Determine the [x, y] coordinate at the center of the cell enclosing the given text.  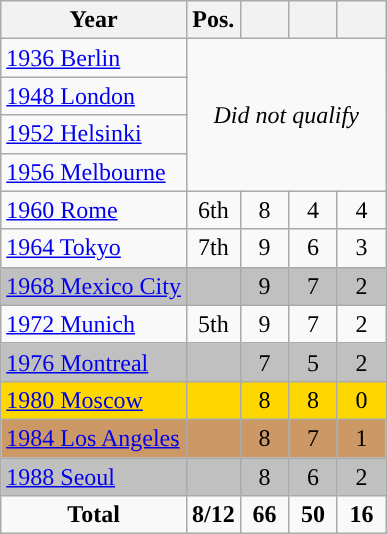
5th [213, 324]
1968 Mexico City [94, 286]
8/12 [213, 515]
1948 London [94, 96]
1984 Los Angeles [94, 438]
1972 Munich [94, 324]
3 [362, 248]
1 [362, 438]
Did not qualify [286, 115]
1960 Rome [94, 210]
16 [362, 515]
Total [94, 515]
Pos. [213, 20]
7th [213, 248]
5 [314, 362]
1956 Melbourne [94, 172]
0 [362, 400]
1936 Berlin [94, 58]
1976 Montreal [94, 362]
6th [213, 210]
50 [314, 515]
66 [264, 515]
1964 Tokyo [94, 248]
1980 Moscow [94, 400]
1988 Seoul [94, 477]
1952 Helsinki [94, 134]
Year [94, 20]
